Scan for the cell matching the given text and deliver its [X, Y] coordinate at center. 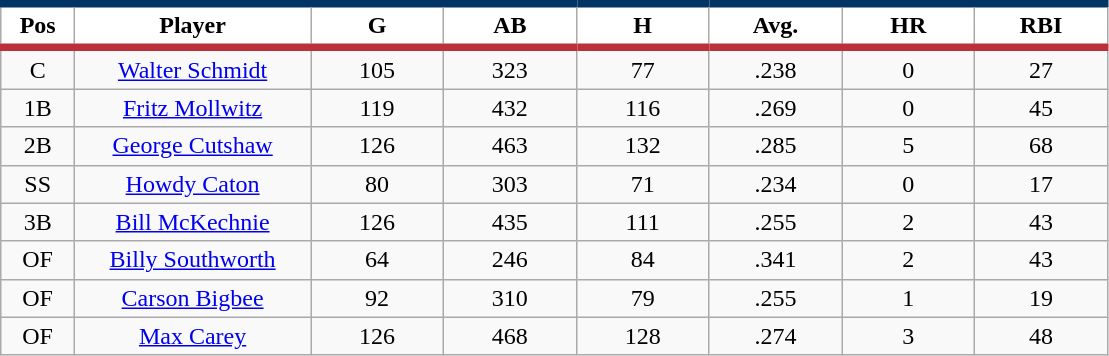
48 [1042, 336]
.285 [776, 146]
132 [642, 146]
468 [510, 336]
Max Carey [193, 336]
1 [908, 298]
.269 [776, 108]
77 [642, 68]
Bill McKechnie [193, 222]
246 [510, 260]
80 [378, 184]
.234 [776, 184]
64 [378, 260]
G [378, 26]
435 [510, 222]
AB [510, 26]
Player [193, 26]
Walter Schmidt [193, 68]
SS [38, 184]
116 [642, 108]
.238 [776, 68]
H [642, 26]
HR [908, 26]
Billy Southworth [193, 260]
432 [510, 108]
.274 [776, 336]
68 [1042, 146]
71 [642, 184]
Howdy Caton [193, 184]
C [38, 68]
27 [1042, 68]
Avg. [776, 26]
105 [378, 68]
92 [378, 298]
2B [38, 146]
3 [908, 336]
84 [642, 260]
79 [642, 298]
128 [642, 336]
19 [1042, 298]
111 [642, 222]
Fritz Mollwitz [193, 108]
George Cutshaw [193, 146]
17 [1042, 184]
RBI [1042, 26]
.341 [776, 260]
Carson Bigbee [193, 298]
323 [510, 68]
1B [38, 108]
303 [510, 184]
463 [510, 146]
3B [38, 222]
5 [908, 146]
310 [510, 298]
119 [378, 108]
Pos [38, 26]
45 [1042, 108]
